Search for the cell housing the specified text and yield its [x, y] center coordinate. 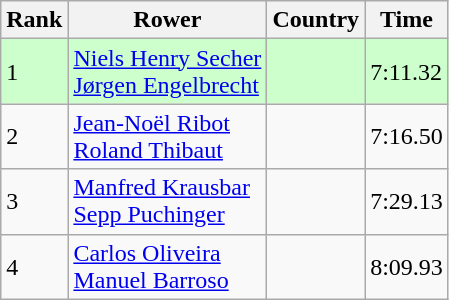
Jean-Noël RibotRoland Thibaut [168, 136]
7:29.13 [407, 202]
Niels Henry SecherJørgen Engelbrecht [168, 72]
8:09.93 [407, 266]
4 [34, 266]
Country [316, 20]
Manfred KrausbarSepp Puchinger [168, 202]
Rower [168, 20]
Time [407, 20]
1 [34, 72]
2 [34, 136]
Rank [34, 20]
7:11.32 [407, 72]
7:16.50 [407, 136]
3 [34, 202]
Carlos OliveiraManuel Barroso [168, 266]
